Search for the cell housing the specified text and yield its [X, Y] center coordinate. 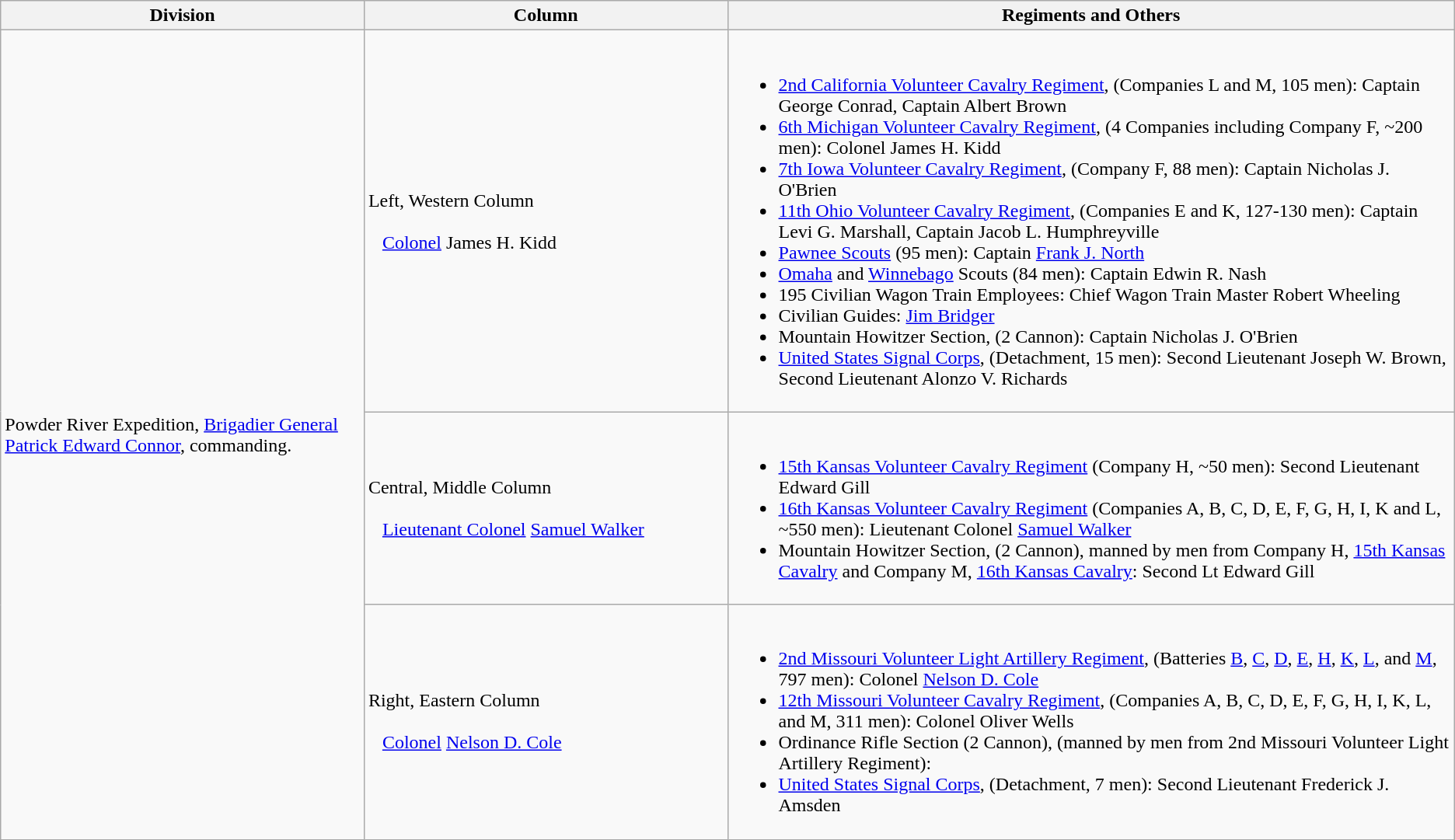
Column [546, 16]
Regiments and Others [1091, 16]
Right, Eastern Column Colonel Nelson D. Cole [546, 722]
Powder River Expedition, Brigadier General Patrick Edward Connor, commanding. [183, 435]
Left, Western Column Colonel James H. Kidd [546, 221]
Central, Middle Column Lieutenant Colonel Samuel Walker [546, 508]
Division [183, 16]
